Output the [x, y] coordinate of the center of the cell containing the given text.  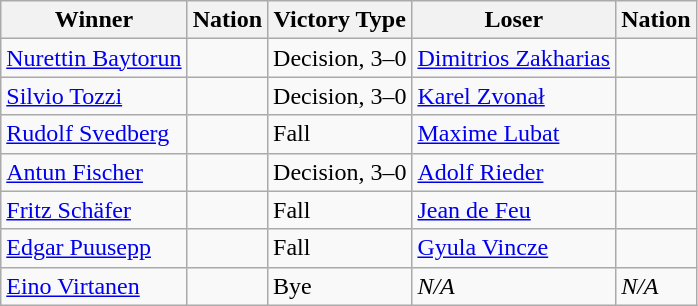
Adolf Rieder [514, 172]
Nurettin Baytorun [94, 58]
Jean de Feu [514, 210]
Winner [94, 20]
Gyula Vincze [514, 248]
Antun Fischer [94, 172]
Rudolf Svedberg [94, 134]
Loser [514, 20]
Victory Type [340, 20]
Maxime Lubat [514, 134]
Karel Zvonał [514, 96]
Silvio Tozzi [94, 96]
Eino Virtanen [94, 286]
Fritz Schäfer [94, 210]
Dimitrios Zakharias [514, 58]
Edgar Puusepp [94, 248]
Bye [340, 286]
